Return the [X, Y] coordinate for the center point of the cell that contains the specified text.  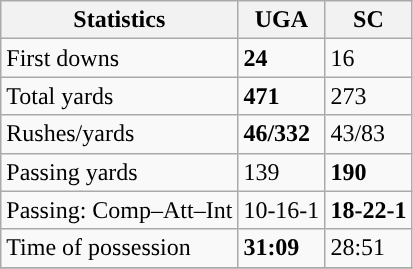
First downs [120, 58]
273 [368, 96]
Time of possession [120, 248]
46/332 [282, 134]
190 [368, 172]
Passing yards [120, 172]
Total yards [120, 96]
Statistics [120, 20]
24 [282, 58]
31:09 [282, 248]
139 [282, 172]
Passing: Comp–Att–Int [120, 210]
SC [368, 20]
43/83 [368, 134]
Rushes/yards [120, 134]
10-16-1 [282, 210]
16 [368, 58]
18-22-1 [368, 210]
471 [282, 96]
UGA [282, 20]
28:51 [368, 248]
